Find where the given text appears and provide that cell's center as (X, Y) coordinate. 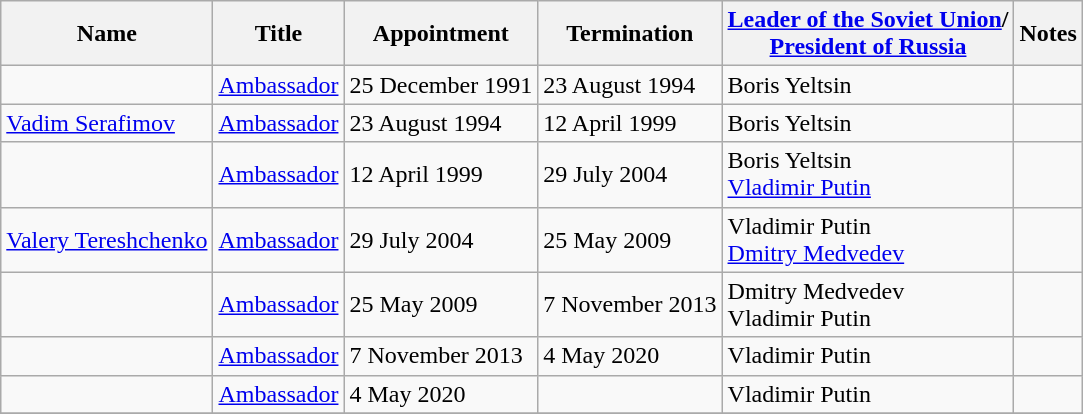
25 December 1991 (441, 85)
Title (278, 34)
Termination (630, 34)
Dmitry MedvedevVladimir Putin (868, 304)
Name (107, 34)
Valery Tereshchenko (107, 240)
Vadim Serafimov (107, 123)
Boris YeltsinVladimir Putin (868, 174)
Notes (1048, 34)
Leader of the Soviet Union/President of Russia (868, 34)
Appointment (441, 34)
Vladimir PutinDmitry Medvedev (868, 240)
